Pinpoint the cell where the given text exists, returning its (x, y) midpoint coordinate. 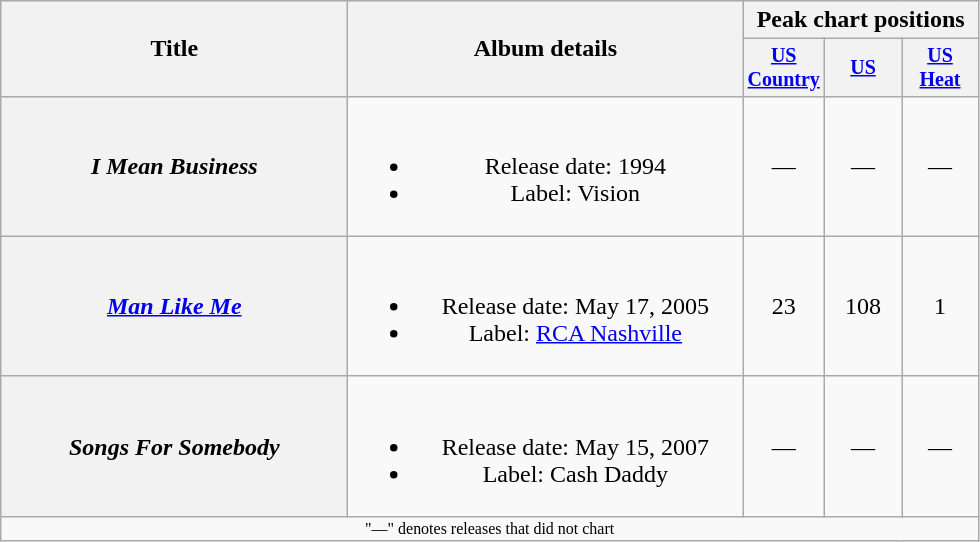
Release date: May 15, 2007Label: Cash Daddy (546, 446)
Songs For Somebody (174, 446)
US Country (784, 68)
23 (784, 306)
Man Like Me (174, 306)
"—" denotes releases that did not chart (490, 528)
Title (174, 49)
108 (864, 306)
Release date: 1994Label: Vision (546, 166)
US Heat (940, 68)
1 (940, 306)
US (864, 68)
Release date: May 17, 2005Label: RCA Nashville (546, 306)
Album details (546, 49)
I Mean Business (174, 166)
Peak chart positions (861, 20)
